Output the [x, y] coordinate of the center of the cell containing the given text.  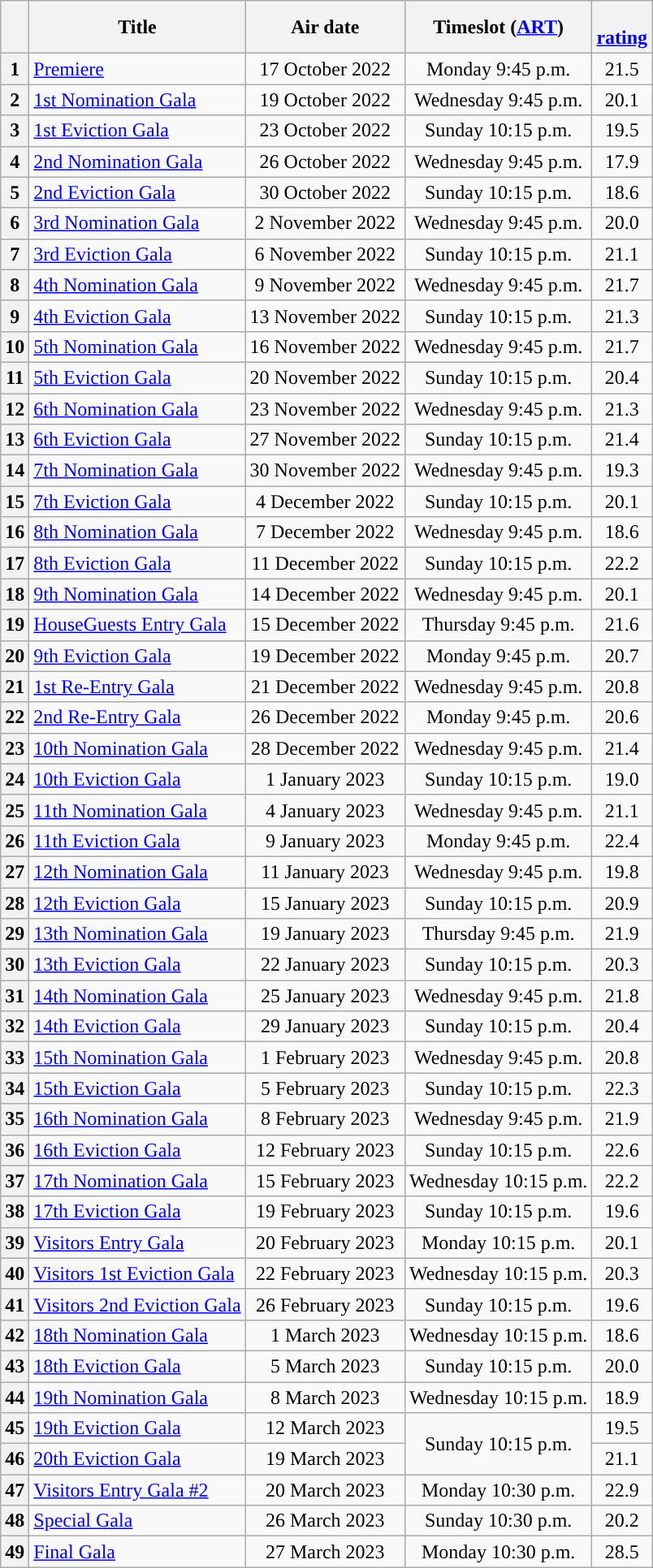
22 January 2023 [325, 965]
rating [622, 28]
Visitors Entry Gala #2 [137, 1490]
15 February 2023 [325, 1181]
Visitors Entry Gala [137, 1243]
11 January 2023 [325, 872]
20.7 [622, 656]
31 [15, 996]
4 [15, 162]
8th Eviction Gala [137, 563]
27 March 2023 [325, 1552]
6 [15, 223]
28.5 [622, 1552]
8th Nomination Gala [137, 532]
10th Eviction Gala [137, 779]
45 [15, 1428]
26 December 2022 [325, 717]
Premiere [137, 69]
25 [15, 810]
5 March 2023 [325, 1366]
17th Nomination Gala [137, 1181]
9 November 2022 [325, 285]
20.6 [622, 717]
30 October 2022 [325, 192]
42 [15, 1335]
27 [15, 872]
36 [15, 1150]
23 [15, 748]
7th Nomination Gala [137, 471]
4th Nomination Gala [137, 285]
14 December 2022 [325, 594]
12 March 2023 [325, 1428]
30 November 2022 [325, 471]
16th Nomination Gala [137, 1119]
32 [15, 1027]
4 January 2023 [325, 810]
20 March 2023 [325, 1490]
19 February 2023 [325, 1212]
12th Eviction Gala [137, 903]
12 February 2023 [325, 1150]
11 December 2022 [325, 563]
5th Nomination Gala [137, 347]
16 November 2022 [325, 347]
17 [15, 563]
21.6 [622, 625]
7th Eviction Gala [137, 502]
20 [15, 656]
43 [15, 1366]
10th Nomination Gala [137, 748]
13 November 2022 [325, 316]
9th Eviction Gala [137, 656]
18 [15, 594]
Title [137, 28]
16 [15, 532]
19 December 2022 [325, 656]
19.0 [622, 779]
13th Nomination Gala [137, 934]
20th Eviction Gala [137, 1459]
11th Nomination Gala [137, 810]
18.9 [622, 1397]
1st Re-Entry Gala [137, 687]
5 [15, 192]
Air date [325, 28]
15 January 2023 [325, 903]
44 [15, 1397]
8 [15, 285]
5 February 2023 [325, 1088]
28 December 2022 [325, 748]
11th Eviction Gala [137, 841]
40 [15, 1273]
24 [15, 779]
28 [15, 903]
26 October 2022 [325, 162]
23 November 2022 [325, 408]
19 October 2022 [325, 100]
12th Nomination Gala [137, 872]
37 [15, 1181]
HouseGuests Entry Gala [137, 625]
2 [15, 100]
Timeslot (ART) [498, 28]
34 [15, 1088]
20 November 2022 [325, 377]
17.9 [622, 162]
1 February 2023 [325, 1058]
29 January 2023 [325, 1027]
9 [15, 316]
48 [15, 1521]
19.8 [622, 872]
3rd Nomination Gala [137, 223]
49 [15, 1552]
2nd Eviction Gala [137, 192]
20.2 [622, 1521]
19 January 2023 [325, 934]
15 [15, 502]
38 [15, 1212]
19.3 [622, 471]
26 March 2023 [325, 1521]
33 [15, 1058]
19th Eviction Gala [137, 1428]
Visitors 1st Eviction Gala [137, 1273]
18th Eviction Gala [137, 1366]
9 January 2023 [325, 841]
3rd Eviction Gala [137, 254]
26 February 2023 [325, 1304]
4th Eviction Gala [137, 316]
22.3 [622, 1088]
17 October 2022 [325, 69]
17th Eviction Gala [137, 1212]
21.5 [622, 69]
27 November 2022 [325, 440]
22 February 2023 [325, 1273]
Sunday 10:30 p.m. [498, 1521]
11 [15, 377]
15th Nomination Gala [137, 1058]
1 January 2023 [325, 779]
6th Nomination Gala [137, 408]
47 [15, 1490]
30 [15, 965]
18th Nomination Gala [137, 1335]
1st Eviction Gala [137, 131]
29 [15, 934]
15th Eviction Gala [137, 1088]
12 [15, 408]
8 February 2023 [325, 1119]
22.4 [622, 841]
2nd Nomination Gala [137, 162]
35 [15, 1119]
20 February 2023 [325, 1243]
10 [15, 347]
2 November 2022 [325, 223]
25 January 2023 [325, 996]
13 [15, 440]
7 December 2022 [325, 532]
22.9 [622, 1490]
22.6 [622, 1150]
39 [15, 1243]
26 [15, 841]
5th Eviction Gala [137, 377]
14th Eviction Gala [137, 1027]
14th Nomination Gala [137, 996]
Monday 10:15 p.m. [498, 1243]
1 [15, 69]
21.8 [622, 996]
19 March 2023 [325, 1459]
3 [15, 131]
20.9 [622, 903]
4 December 2022 [325, 502]
21 December 2022 [325, 687]
6 November 2022 [325, 254]
46 [15, 1459]
8 March 2023 [325, 1397]
21 [15, 687]
1 March 2023 [325, 1335]
7 [15, 254]
Visitors 2nd Eviction Gala [137, 1304]
13th Eviction Gala [137, 965]
6th Eviction Gala [137, 440]
23 October 2022 [325, 131]
9th Nomination Gala [137, 594]
41 [15, 1304]
16th Eviction Gala [137, 1150]
14 [15, 471]
19th Nomination Gala [137, 1397]
1st Nomination Gala [137, 100]
15 December 2022 [325, 625]
2nd Re-Entry Gala [137, 717]
19 [15, 625]
Special Gala [137, 1521]
22 [15, 717]
Final Gala [137, 1552]
